Extract the [x, y] coordinate from the center of the cell holding the provided text.  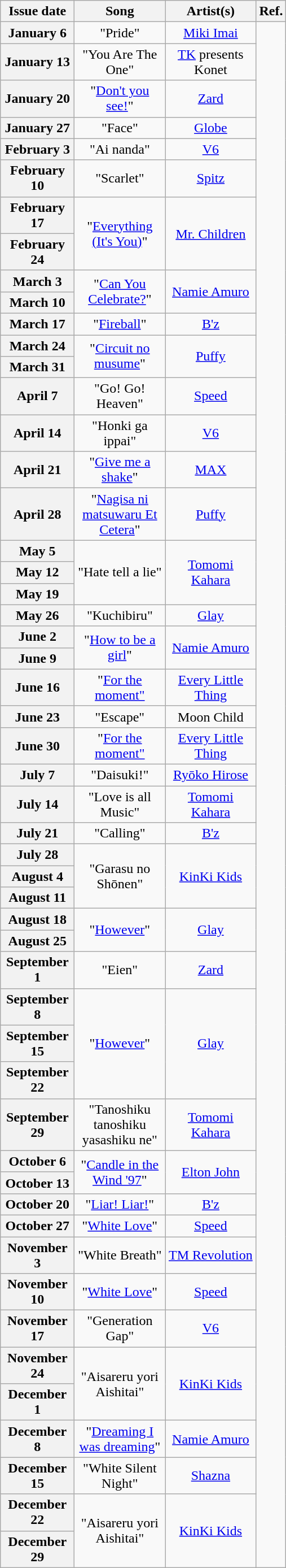
"Face" [120, 128]
Ryōko Hirose [211, 775]
April 28 [37, 514]
"Kuchibiru" [120, 615]
"Dreaming I was dreaming" [120, 1439]
Moon Child [211, 716]
November 24 [37, 1365]
"Scarlet" [120, 179]
November 10 [37, 1292]
"Tanoshiku tanoshiku yasashiku ne" [120, 1124]
May 26 [37, 615]
September 8 [37, 1007]
October 20 [37, 1204]
"Hate tell a lie" [120, 572]
Spitz [211, 179]
August 4 [37, 876]
"Nagisa ni matsuwaru Et Cetera" [120, 514]
March 3 [37, 281]
January 6 [37, 33]
June 23 [37, 716]
"White Breath" [120, 1254]
June 30 [37, 746]
"Calling" [120, 833]
"Generation Gap" [120, 1329]
April 14 [37, 433]
May 19 [37, 594]
May 5 [37, 551]
"Circuit no musume" [120, 356]
MAX [211, 470]
April 7 [37, 397]
Elton John [211, 1172]
January 20 [37, 98]
September 1 [37, 970]
April 21 [37, 470]
"Candle in the Wind '97" [120, 1172]
November 3 [37, 1254]
Artist(s) [211, 11]
"Can You Celebrate?" [120, 292]
"Don't you see!" [120, 98]
February 24 [37, 252]
TM Revolution [211, 1254]
August 11 [37, 898]
Shazna [211, 1476]
TK presents Konet [211, 62]
"Honki ga ippai" [120, 433]
Song [120, 11]
September 15 [37, 1043]
July 14 [37, 803]
"Love is all Music" [120, 803]
"Fireball" [120, 324]
June 2 [37, 637]
"Daisuki!" [120, 775]
"Garasu no Shōnen" [120, 876]
"Go! Go! Heaven" [120, 397]
July 21 [37, 833]
September 22 [37, 1080]
Globe [211, 128]
December 1 [37, 1402]
"How to be a girl" [120, 648]
January 13 [37, 62]
August 18 [37, 919]
July 28 [37, 855]
"White Silent Night" [120, 1476]
September 29 [37, 1124]
"Ai nanda" [120, 149]
"Escape" [120, 716]
March 17 [37, 324]
"Eien" [120, 970]
"Give me a shake" [120, 470]
March 24 [37, 345]
December 29 [37, 1549]
"Pride" [120, 33]
December 22 [37, 1512]
August 25 [37, 941]
March 10 [37, 302]
"You Are The One" [120, 62]
Miki Imai [211, 33]
February 17 [37, 215]
March 31 [37, 367]
October 13 [37, 1183]
October 27 [37, 1226]
Ref. [271, 11]
"Liar! Liar!" [120, 1204]
December 15 [37, 1476]
February 10 [37, 179]
"Everything (It's You)" [120, 233]
Mr. Children [211, 233]
February 3 [37, 149]
July 7 [37, 775]
October 6 [37, 1161]
June 9 [37, 658]
November 17 [37, 1329]
May 12 [37, 572]
December 8 [37, 1439]
June 16 [37, 687]
January 27 [37, 128]
Issue date [37, 11]
